Output the (X, Y) coordinate of the center of the cell containing the given text.  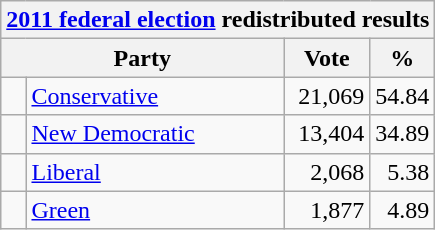
2,068 (327, 172)
Party (142, 58)
2011 federal election redistributed results (218, 20)
Vote (327, 58)
5.38 (402, 172)
Liberal (155, 172)
1,877 (327, 210)
13,404 (327, 134)
Green (155, 210)
New Democratic (155, 134)
% (402, 58)
54.84 (402, 96)
21,069 (327, 96)
34.89 (402, 134)
Conservative (155, 96)
4.89 (402, 210)
